Locate the cell with the specified text and output its (X, Y) center coordinate. 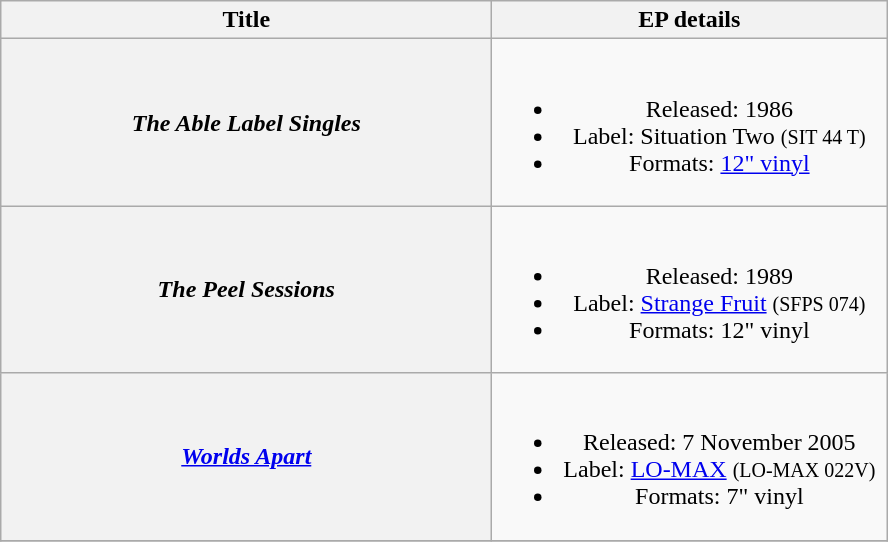
Released: 1989Label: Strange Fruit (SFPS 074)Formats: 12" vinyl (690, 290)
EP details (690, 20)
Released: 1986Label: Situation Two (SIT 44 T)Formats: 12" vinyl (690, 122)
Released: 7 November 2005Label: LO-MAX (LO-MAX 022V)Formats: 7" vinyl (690, 456)
The Able Label Singles (246, 122)
Worlds Apart (246, 456)
Title (246, 20)
The Peel Sessions (246, 290)
